From the cell containing the given text, extract its center point as (X, Y) coordinate. 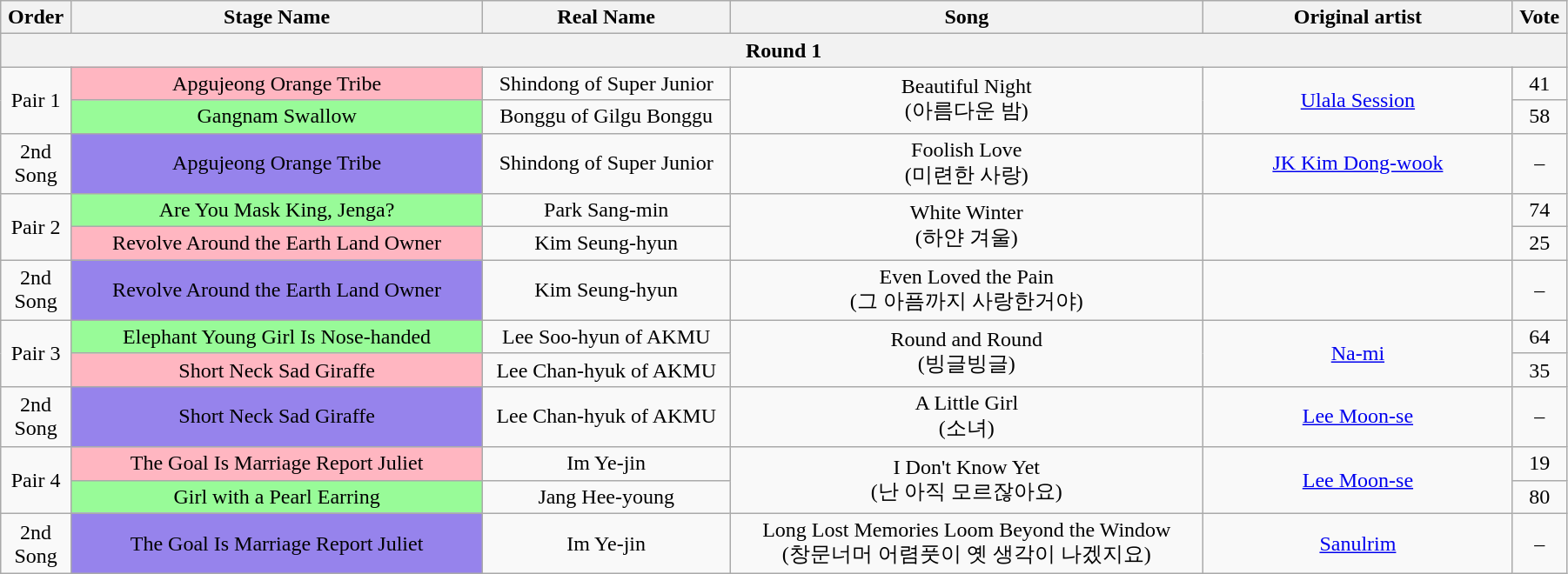
74 (1540, 210)
Pair 3 (37, 353)
A Little Girl(소녀) (967, 417)
Order (37, 17)
Foolish Love(미련한 사랑) (967, 164)
Na-mi (1357, 353)
64 (1540, 337)
JK Kim Dong-wook (1357, 164)
Girl with a Pearl Earring (277, 497)
19 (1540, 464)
Pair 2 (37, 227)
White Winter(하얀 겨울) (967, 227)
Pair 4 (37, 480)
Round 1 (784, 50)
Song (967, 17)
25 (1540, 244)
35 (1540, 370)
Are You Mask King, Jenga? (277, 210)
Gangnam Swallow (277, 117)
41 (1540, 83)
58 (1540, 117)
Ulala Session (1357, 100)
Vote (1540, 17)
Elephant Young Girl Is Nose-handed (277, 337)
Pair 1 (37, 100)
Real Name (606, 17)
Original artist (1357, 17)
I Don't Know Yet(난 아직 모르잖아요) (967, 480)
Jang Hee-young (606, 497)
Long Lost Memories Loom Beyond the Window(창문너머 어렴풋이 옛 생각이 나겠지요) (967, 544)
Stage Name (277, 17)
Even Loved the Pain(그 아픔까지 사랑한거야) (967, 290)
Park Sang-min (606, 210)
Sanulrim (1357, 544)
Beautiful Night(아름다운 밤) (967, 100)
Round and Round(빙글빙글) (967, 353)
Lee Soo-hyun of AKMU (606, 337)
Bonggu of Gilgu Bonggu (606, 117)
80 (1540, 497)
